Extract the [x, y] coordinate from the center of the cell holding the provided text.  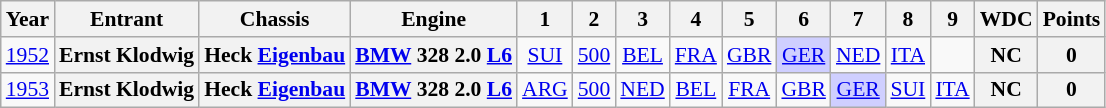
7 [858, 19]
Engine [434, 19]
Chassis [274, 19]
6 [804, 19]
4 [696, 19]
ARG [545, 90]
2 [594, 19]
5 [750, 19]
Entrant [126, 19]
1 [545, 19]
3 [642, 19]
WDC [1006, 19]
8 [908, 19]
Year [28, 19]
Points [1072, 19]
9 [952, 19]
1953 [28, 90]
1952 [28, 55]
